For the text-containing cell, return its midpoint in [X, Y] coordinate format. 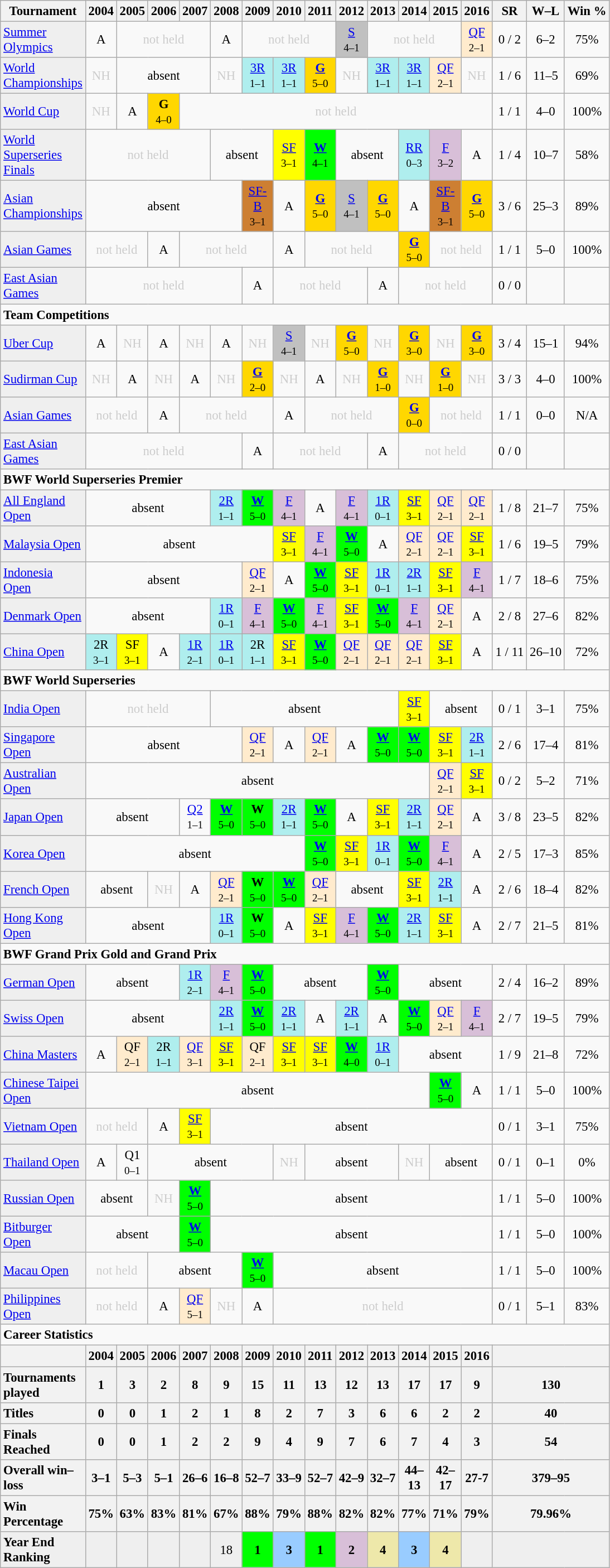
130 [551, 1384]
32–7 [383, 1477]
QF5–1 [195, 1306]
Indonesia Open [43, 580]
42–9 [351, 1477]
5–3 [132, 1477]
23–5 [546, 818]
11 [289, 1384]
11–5 [546, 76]
0–0 [546, 415]
Russian Open [43, 1198]
G4–0 [163, 112]
1 / 7 [510, 580]
Malaysia Open [43, 544]
German Open [43, 983]
21–7 [546, 508]
40 [551, 1413]
1 / 9 [510, 1054]
15–1 [546, 342]
3 / 4 [510, 342]
Uber Cup [43, 342]
BWF World Superseries Premier [305, 480]
BWF Grand Prix Gold and Grand Prix [305, 954]
Year End Ranking [43, 1550]
26–6 [195, 1477]
SR [510, 11]
79.96% [551, 1514]
Sudirman Cup [43, 379]
Hong Kong Open [43, 925]
Summer Olympics [43, 40]
21–5 [546, 925]
G2–0 [258, 379]
Denmark Open [43, 616]
Thailand Open [43, 1162]
Q21–1 [195, 818]
Japan Open [43, 818]
27-7 [477, 1477]
Titles [43, 1413]
Singapore Open [43, 745]
W4–0 [351, 1054]
17–3 [546, 853]
Chinese Taipei Open [43, 1090]
2 / 4 [510, 983]
Tournaments played [43, 1384]
Career Statistics [305, 1335]
6–2 [546, 40]
21–8 [546, 1054]
1 / 8 [510, 508]
BWF World Superseries [305, 681]
World Cup [43, 112]
French Open [43, 889]
W4–1 [320, 155]
16–8 [226, 1477]
17–4 [546, 745]
2R3–1 [101, 653]
Korea Open [43, 853]
QF3–1 [195, 1054]
10–7 [546, 155]
G0–0 [414, 415]
Win % [587, 11]
Philippines Open [43, 1306]
W–L [546, 11]
16–2 [546, 983]
F3–2 [446, 155]
World Championships [43, 76]
44–13 [414, 1477]
2 / 5 [510, 853]
25–3 [546, 206]
N/A [587, 415]
China Masters [43, 1054]
0–1 [546, 1162]
India Open [43, 710]
33–9 [289, 1477]
2 / 8 [510, 616]
26–10 [546, 653]
69% [587, 76]
15 [258, 1384]
3 / 6 [510, 206]
Finals Reached [43, 1441]
Win Percentage [43, 1514]
1 / 11 [510, 653]
RR0–3 [414, 155]
1 / 4 [510, 155]
18–4 [546, 889]
379–95 [551, 1477]
94% [587, 342]
Team Competitions [305, 315]
0% [587, 1162]
3 / 8 [510, 818]
All England Open [43, 508]
5–2 [546, 781]
42–17 [446, 1477]
Swiss Open [43, 1019]
Australian Open [43, 781]
Asian Championships [43, 206]
67% [226, 1514]
58% [587, 155]
12 [351, 1384]
Vietnam Open [43, 1127]
77% [414, 1514]
63% [132, 1514]
18–6 [546, 580]
27–6 [546, 616]
85% [587, 853]
Macau Open [43, 1271]
3 / 3 [510, 379]
18 [226, 1550]
World Superseries Finals [43, 155]
Tournament [43, 11]
Overall win–loss [43, 1477]
54 [551, 1441]
China Open [43, 653]
Q10–1 [132, 1162]
Bitburger Open [43, 1235]
